Search for the cell housing the specified text and yield its (x, y) center coordinate. 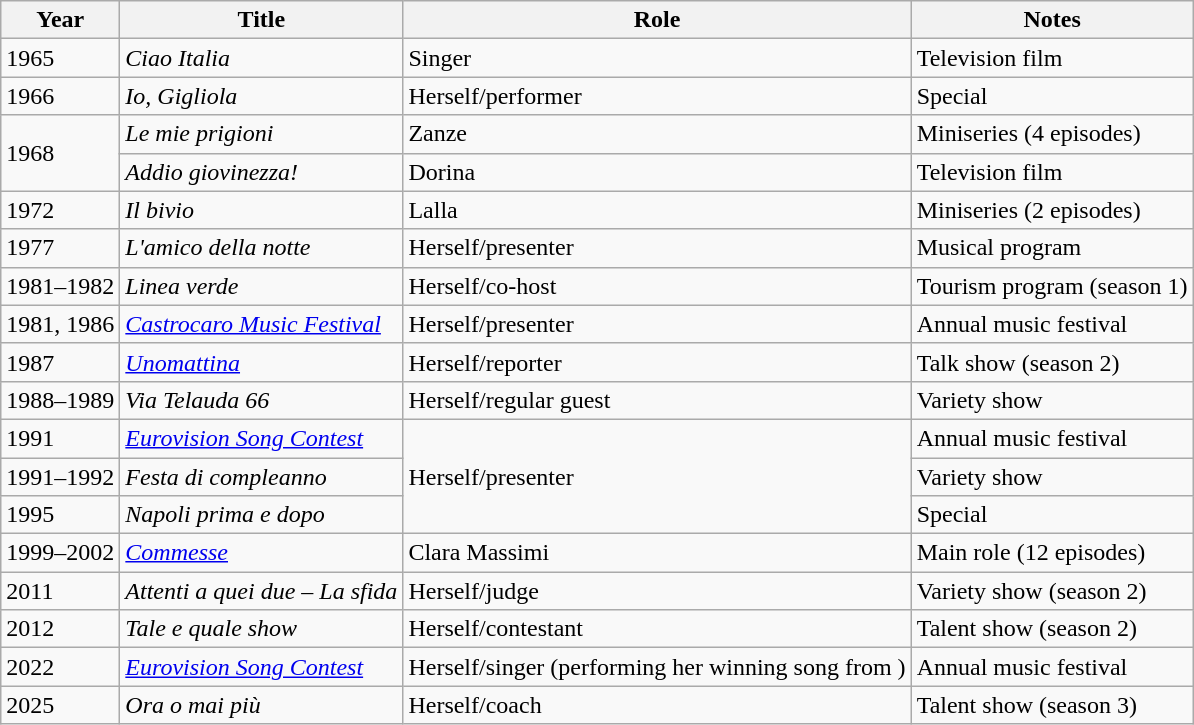
Commesse (262, 553)
Il bivio (262, 210)
Festa di compleanno (262, 477)
Herself/co-host (657, 286)
1965 (60, 58)
2022 (60, 667)
Tourism program (season 1) (1052, 286)
Herself/reporter (657, 362)
Talent show (season 3) (1052, 705)
Unomattina (262, 362)
Io, Gigliola (262, 96)
Herself/contestant (657, 629)
Clara Massimi (657, 553)
1981, 1986 (60, 324)
Tale e quale show (262, 629)
Attenti a quei due – La sfida (262, 591)
Linea verde (262, 286)
Singer (657, 58)
Variety show (season 2) (1052, 591)
1999–2002 (60, 553)
Herself/singer (performing her winning song from ) (657, 667)
1987 (60, 362)
Zanze (657, 134)
Ora o mai più (262, 705)
Title (262, 20)
Main role (12 episodes) (1052, 553)
1988–1989 (60, 400)
2025 (60, 705)
Herself/performer (657, 96)
Ciao Italia (262, 58)
Via Telauda 66 (262, 400)
Musical program (1052, 248)
Napoli prima e dopo (262, 515)
Dorina (657, 172)
Talent show (season 2) (1052, 629)
Herself/judge (657, 591)
Role (657, 20)
1981–1982 (60, 286)
1991 (60, 438)
Miniseries (4 episodes) (1052, 134)
Miniseries (2 episodes) (1052, 210)
Le mie prigioni (262, 134)
L'amico della notte (262, 248)
1991–1992 (60, 477)
Herself/coach (657, 705)
1972 (60, 210)
2011 (60, 591)
Notes (1052, 20)
Lalla (657, 210)
Addio giovinezza! (262, 172)
Castrocaro Music Festival (262, 324)
1968 (60, 153)
Herself/regular guest (657, 400)
1966 (60, 96)
Year (60, 20)
1977 (60, 248)
1995 (60, 515)
Talk show (season 2) (1052, 362)
2012 (60, 629)
